Extract the (X, Y) coordinate from the center of the cell holding the provided text.  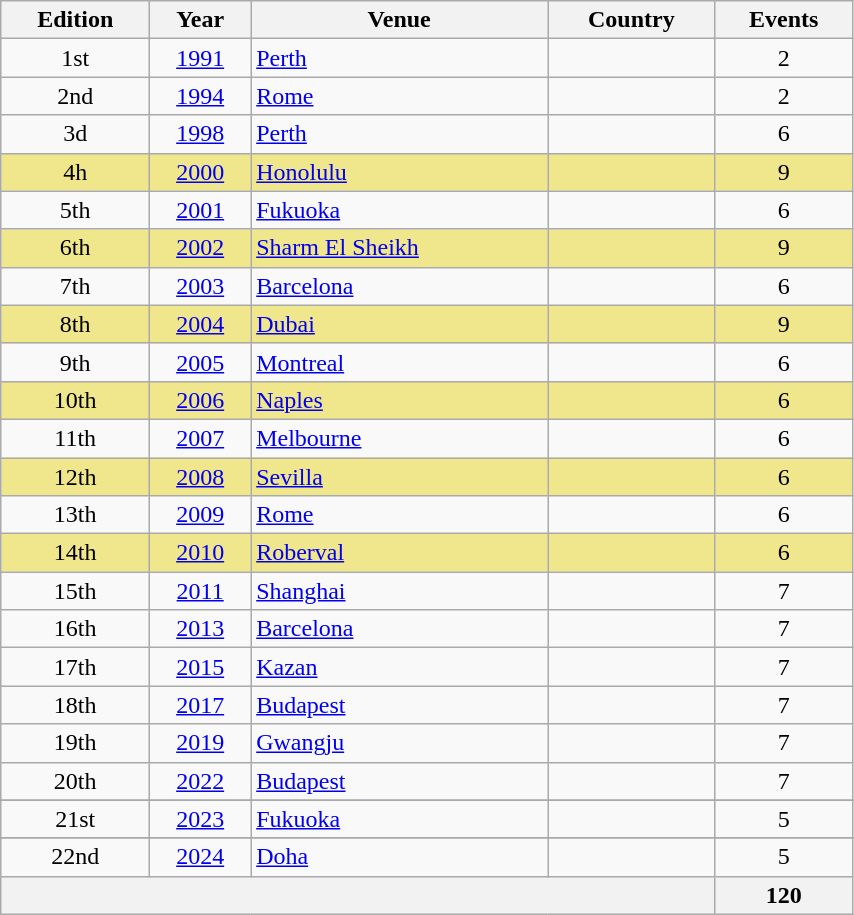
Honolulu (400, 172)
3d (76, 134)
Gwangju (400, 743)
1st (76, 58)
18th (76, 705)
19th (76, 743)
11th (76, 438)
2007 (200, 438)
Dubai (400, 324)
21st (76, 819)
8th (76, 324)
120 (784, 895)
2004 (200, 324)
14th (76, 553)
2002 (200, 248)
2013 (200, 629)
Events (784, 20)
20th (76, 781)
2017 (200, 705)
2001 (200, 210)
Sevilla (400, 477)
Doha (400, 857)
2nd (76, 96)
Year (200, 20)
9th (76, 362)
Country (632, 20)
5th (76, 210)
Sharm El Sheikh (400, 248)
7th (76, 286)
2003 (200, 286)
Venue (400, 20)
2005 (200, 362)
10th (76, 400)
2000 (200, 172)
6th (76, 248)
2011 (200, 591)
2009 (200, 515)
1994 (200, 96)
4h (76, 172)
Shanghai (400, 591)
2010 (200, 553)
2024 (200, 857)
Roberval (400, 553)
2023 (200, 819)
Melbourne (400, 438)
22nd (76, 857)
12th (76, 477)
13th (76, 515)
Kazan (400, 667)
16th (76, 629)
1998 (200, 134)
Edition (76, 20)
1991 (200, 58)
Montreal (400, 362)
2019 (200, 743)
2022 (200, 781)
2015 (200, 667)
2008 (200, 477)
2006 (200, 400)
17th (76, 667)
Naples (400, 400)
15th (76, 591)
